Provide the (x, y) coordinate of the cell's center where the given text is located.  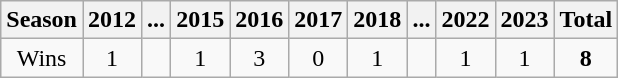
2016 (260, 20)
2022 (466, 20)
8 (586, 58)
2015 (200, 20)
0 (318, 58)
2023 (524, 20)
3 (260, 58)
2018 (378, 20)
2012 (112, 20)
Season (42, 20)
2017 (318, 20)
Total (586, 20)
Wins (42, 58)
